Find where the given text appears and provide that cell's center as [x, y] coordinate. 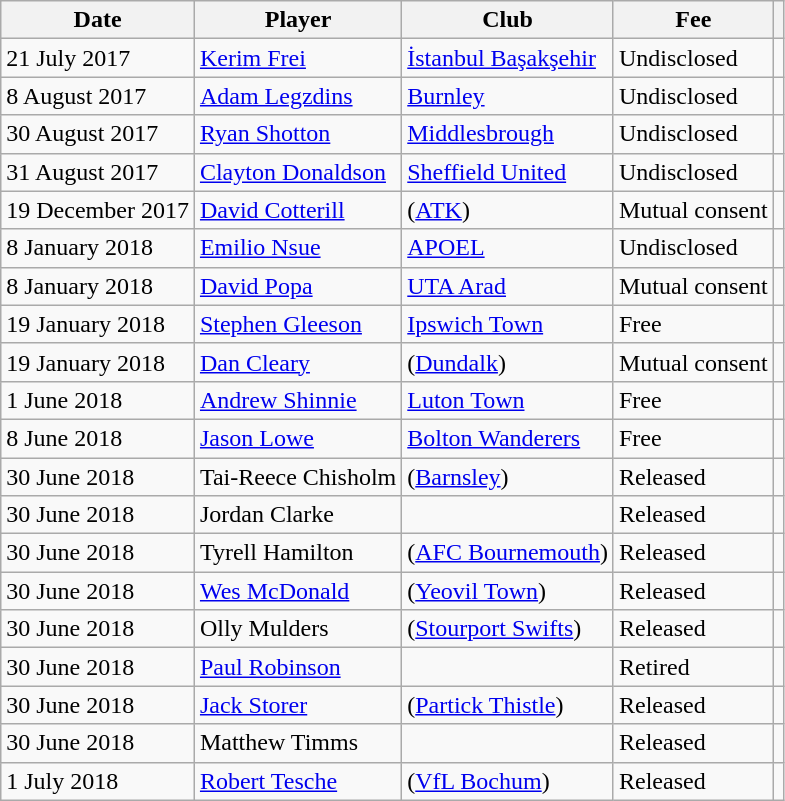
Middlesbrough [508, 134]
(Barnsley) [508, 477]
(VfL Bochum) [508, 781]
8 August 2017 [98, 96]
UTA Arad [508, 286]
Robert Tesche [298, 781]
Luton Town [508, 400]
Ryan Shotton [298, 134]
Ipswich Town [508, 324]
Club [508, 20]
(Yeovil Town) [508, 591]
Tyrell Hamilton [298, 553]
Jack Storer [298, 705]
31 August 2017 [98, 172]
8 June 2018 [98, 438]
(Dundalk) [508, 362]
Sheffield United [508, 172]
(Partick Thistle) [508, 705]
21 July 2017 [98, 58]
Stephen Gleeson [298, 324]
Kerim Frei [298, 58]
Emilio Nsue [298, 248]
(Stourport Swifts) [508, 629]
Adam Legzdins [298, 96]
Bolton Wanderers [508, 438]
1 June 2018 [98, 400]
19 December 2017 [98, 210]
Wes McDonald [298, 591]
30 August 2017 [98, 134]
Andrew Shinnie [298, 400]
Burnley [508, 96]
APOEL [508, 248]
Clayton Donaldson [298, 172]
Fee [693, 20]
Date [98, 20]
1 July 2018 [98, 781]
İstanbul Başakşehir [508, 58]
David Cotterill [298, 210]
David Popa [298, 286]
Jason Lowe [298, 438]
Jordan Clarke [298, 515]
Tai-Reece Chisholm [298, 477]
Player [298, 20]
Paul Robinson [298, 667]
(AFC Bournemouth) [508, 553]
Dan Cleary [298, 362]
Matthew Timms [298, 743]
Olly Mulders [298, 629]
Retired [693, 667]
(ATK) [508, 210]
